Extract the (X, Y) coordinate from the center of the cell holding the provided text.  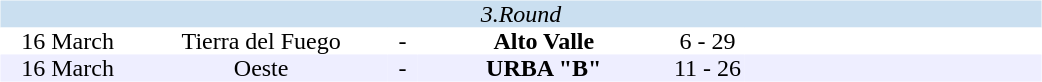
URBA "B" (544, 68)
11 - 26 (707, 68)
Alto Valle (544, 42)
Oeste (262, 68)
3.Round (520, 14)
Tierra del Fuego (262, 42)
6 - 29 (707, 42)
